Search for the cell housing the specified text and yield its [X, Y] center coordinate. 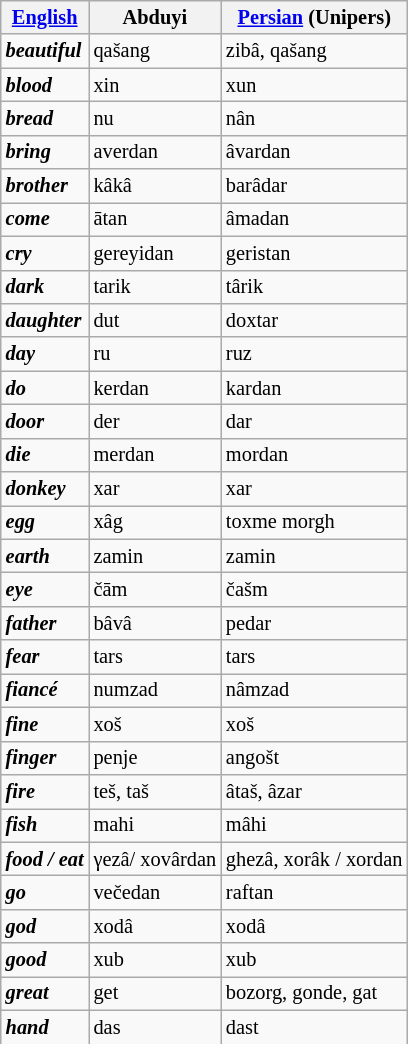
donkey [45, 489]
blood [45, 85]
ghezâ, xorâk / xordan [314, 859]
dar [314, 421]
târik [314, 287]
bring [45, 152]
earth [45, 556]
merdan [155, 455]
ru [155, 354]
toxme morgh [314, 522]
hand [45, 1027]
kerdan [155, 388]
čām [155, 589]
mâhi [314, 825]
qašang [155, 51]
pedar [314, 623]
ātan [155, 219]
âtaš, âzar [314, 791]
xun [314, 85]
numzad [155, 690]
fine [45, 724]
fire [45, 791]
teš, taš [155, 791]
nân [314, 118]
god [45, 926]
beautiful [45, 51]
great [45, 993]
das [155, 1027]
fear [45, 657]
doxtar [314, 320]
angošt [314, 758]
kâkâ [155, 186]
mahi [155, 825]
die [45, 455]
cry [45, 253]
good [45, 960]
zibâ, qašang [314, 51]
čašm [314, 589]
âvardan [314, 152]
xâg [155, 522]
bâvâ [155, 623]
raftan [314, 892]
averdan [155, 152]
penje [155, 758]
gereyidan [155, 253]
xin [155, 85]
food / eat [45, 859]
bread [45, 118]
brother [45, 186]
father [45, 623]
večedan [155, 892]
fiancé [45, 690]
der [155, 421]
egg [45, 522]
eye [45, 589]
ruz [314, 354]
nu [155, 118]
geristan [314, 253]
dark [45, 287]
day [45, 354]
come [45, 219]
kardan [314, 388]
English [45, 17]
daughter [45, 320]
fish [45, 825]
Abduyi [155, 17]
tarik [155, 287]
âmadan [314, 219]
dut [155, 320]
dast [314, 1027]
do [45, 388]
γezâ/ xovârdan [155, 859]
go [45, 892]
door [45, 421]
get [155, 993]
mordan [314, 455]
bozorg, gonde, gat [314, 993]
Persian (Unipers) [314, 17]
barâdar [314, 186]
nâmzad [314, 690]
finger [45, 758]
